Detect which cell encompasses the target text, then output its [X, Y] center coordinate. 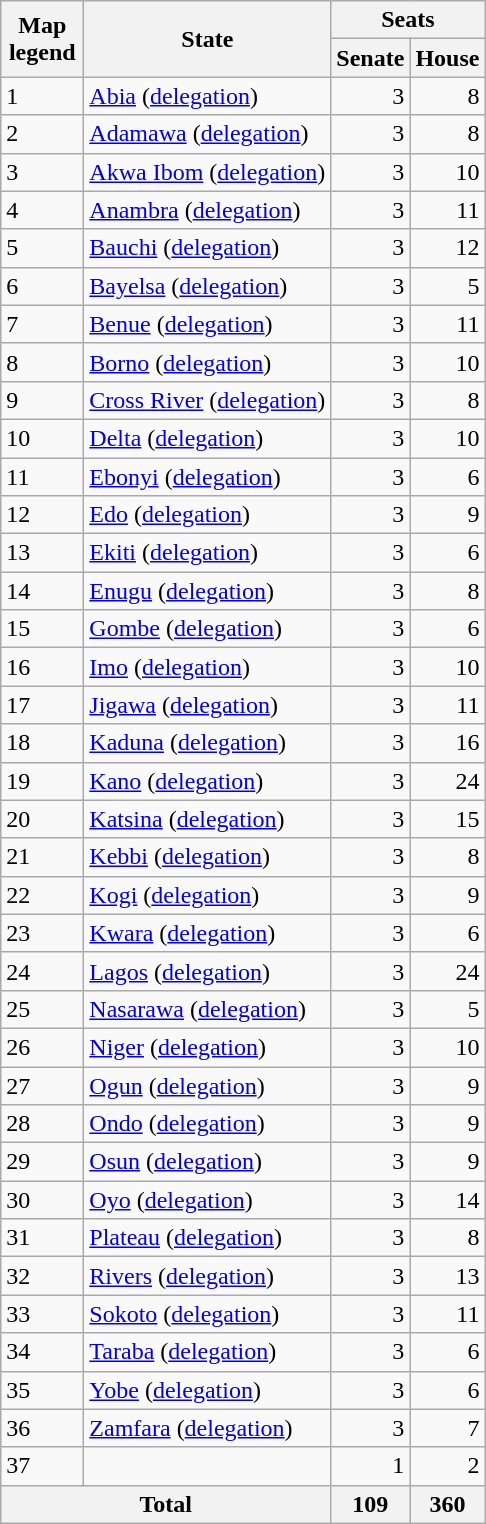
Niger (delegation) [208, 1047]
Katsina (delegation) [208, 819]
25 [42, 1009]
Nasarawa (delegation) [208, 1009]
30 [42, 1200]
Total [166, 1504]
34 [42, 1352]
4 [42, 210]
House [448, 58]
18 [42, 743]
Lagos (delegation) [208, 971]
27 [42, 1085]
Plateau (delegation) [208, 1238]
Senate [370, 58]
109 [370, 1504]
Kaduna (delegation) [208, 743]
Borno (delegation) [208, 362]
26 [42, 1047]
20 [42, 819]
Map legend [42, 39]
23 [42, 933]
Seats [408, 20]
28 [42, 1124]
Imo (delegation) [208, 667]
Rivers (delegation) [208, 1276]
35 [42, 1390]
Benue (delegation) [208, 324]
36 [42, 1428]
Jigawa (delegation) [208, 705]
21 [42, 857]
Adamawa (delegation) [208, 134]
Abia (delegation) [208, 96]
Taraba (delegation) [208, 1352]
22 [42, 895]
29 [42, 1162]
Kebbi (delegation) [208, 857]
33 [42, 1314]
Ekiti (delegation) [208, 553]
360 [448, 1504]
Anambra (delegation) [208, 210]
Ebonyi (delegation) [208, 477]
Bauchi (delegation) [208, 248]
State [208, 39]
17 [42, 705]
Akwa Ibom (delegation) [208, 172]
Zamfara (delegation) [208, 1428]
Oyo (delegation) [208, 1200]
Cross River (delegation) [208, 400]
Ogun (delegation) [208, 1085]
Enugu (delegation) [208, 591]
Gombe (delegation) [208, 629]
31 [42, 1238]
19 [42, 781]
37 [42, 1466]
Edo (delegation) [208, 515]
Kano (delegation) [208, 781]
32 [42, 1276]
Ondo (delegation) [208, 1124]
Kwara (delegation) [208, 933]
Bayelsa (delegation) [208, 286]
Osun (delegation) [208, 1162]
Delta (delegation) [208, 438]
Yobe (delegation) [208, 1390]
Kogi (delegation) [208, 895]
Sokoto (delegation) [208, 1314]
